Extract the [x, y] coordinate from the center of the cell holding the provided text.  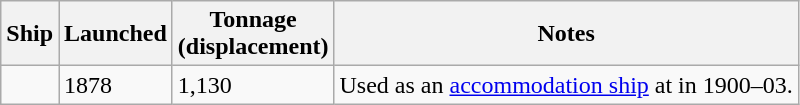
Launched [116, 34]
Tonnage(displacement) [253, 34]
Notes [566, 34]
1878 [116, 85]
Used as an accommodation ship at in 1900–03. [566, 85]
Ship [30, 34]
1,130 [253, 85]
